Determine the [x, y] coordinate at the center of the cell enclosing the given text.  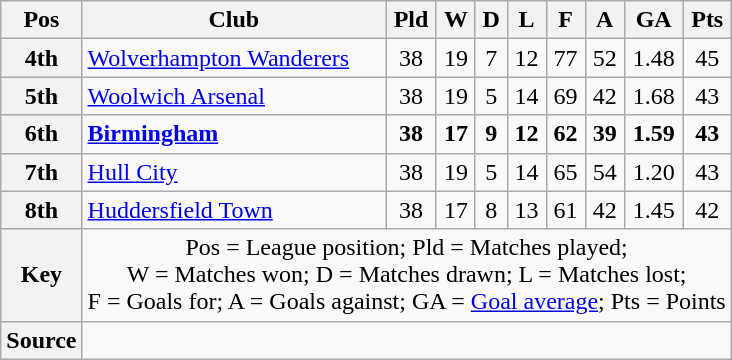
1.48 [654, 58]
54 [604, 172]
4th [42, 58]
62 [566, 134]
5th [42, 96]
77 [566, 58]
61 [566, 210]
W [456, 20]
Pld [412, 20]
GA [654, 20]
69 [566, 96]
Birmingham [234, 134]
39 [604, 134]
1.59 [654, 134]
F [566, 20]
8 [491, 210]
13 [526, 210]
7th [42, 172]
7 [491, 58]
Key [42, 275]
65 [566, 172]
A [604, 20]
Woolwich Arsenal [234, 96]
8th [42, 210]
Club [234, 20]
1.68 [654, 96]
Huddersfield Town [234, 210]
6th [42, 134]
52 [604, 58]
Pts [707, 20]
D [491, 20]
45 [707, 58]
1.45 [654, 210]
Pos [42, 20]
1.20 [654, 172]
Hull City [234, 172]
Source [42, 340]
Wolverhampton Wanderers [234, 58]
L [526, 20]
9 [491, 134]
